Output the (X, Y) coordinate of the center of the cell containing the given text.  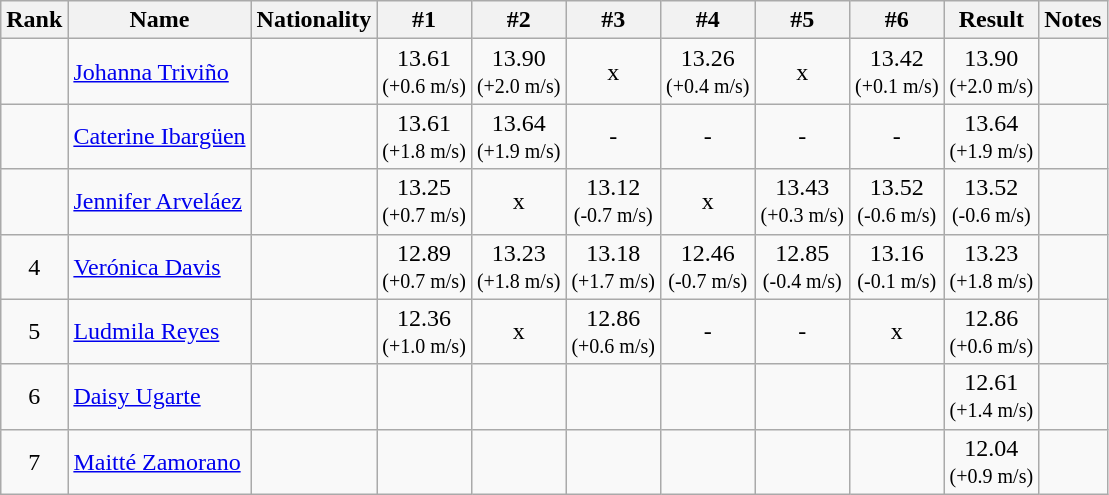
13.52(-0.6 m/s) (992, 202)
13.64 (+1.9 m/s) (518, 136)
13.25 (+0.7 m/s) (424, 202)
12.46 (-0.7 m/s) (708, 266)
Name (160, 20)
Notes (1073, 20)
13.52 (-0.6 m/s) (898, 202)
13.26 (+0.4 m/s) (708, 72)
#1 (424, 20)
#6 (898, 20)
5 (34, 332)
13.12 (-0.7 m/s) (614, 202)
13.23(+1.8 m/s) (992, 266)
13.90 (+2.0 m/s) (518, 72)
#3 (614, 20)
12.36 (+1.0 m/s) (424, 332)
Nationality (314, 20)
13.61 (+0.6 m/s) (424, 72)
13.43 (+0.3 m/s) (802, 202)
13.90(+2.0 m/s) (992, 72)
Caterine Ibargüen (160, 136)
Daisy Ugarte (160, 396)
12.89 (+0.7 m/s) (424, 266)
12.86(+0.6 m/s) (992, 332)
13.64(+1.9 m/s) (992, 136)
4 (34, 266)
13.23 (+1.8 m/s) (518, 266)
Maitté Zamorano (160, 462)
12.86 (+0.6 m/s) (614, 332)
13.61 (+1.8 m/s) (424, 136)
Jennifer Arveláez (160, 202)
13.18 (+1.7 m/s) (614, 266)
7 (34, 462)
12.61(+1.4 m/s) (992, 396)
#5 (802, 20)
Johanna Triviño (160, 72)
Rank (34, 20)
12.85 (-0.4 m/s) (802, 266)
13.16 (-0.1 m/s) (898, 266)
Ludmila Reyes (160, 332)
#2 (518, 20)
Result (992, 20)
#4 (708, 20)
Verónica Davis (160, 266)
6 (34, 396)
12.04(+0.9 m/s) (992, 462)
13.42 (+0.1 m/s) (898, 72)
